Detect which cell encompasses the target text, then output its [x, y] center coordinate. 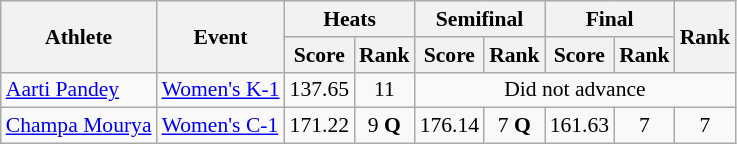
176.14 [450, 126]
11 [384, 90]
Event [221, 36]
Semifinal [480, 19]
7 Q [514, 126]
Women's C-1 [221, 126]
Athlete [79, 36]
Champa Mourya [79, 126]
137.65 [320, 90]
Did not advance [576, 90]
171.22 [320, 126]
Women's K-1 [221, 90]
Final [610, 19]
161.63 [580, 126]
9 Q [384, 126]
Aarti Pandey [79, 90]
Heats [350, 19]
